Search for the cell housing the specified text and yield its [x, y] center coordinate. 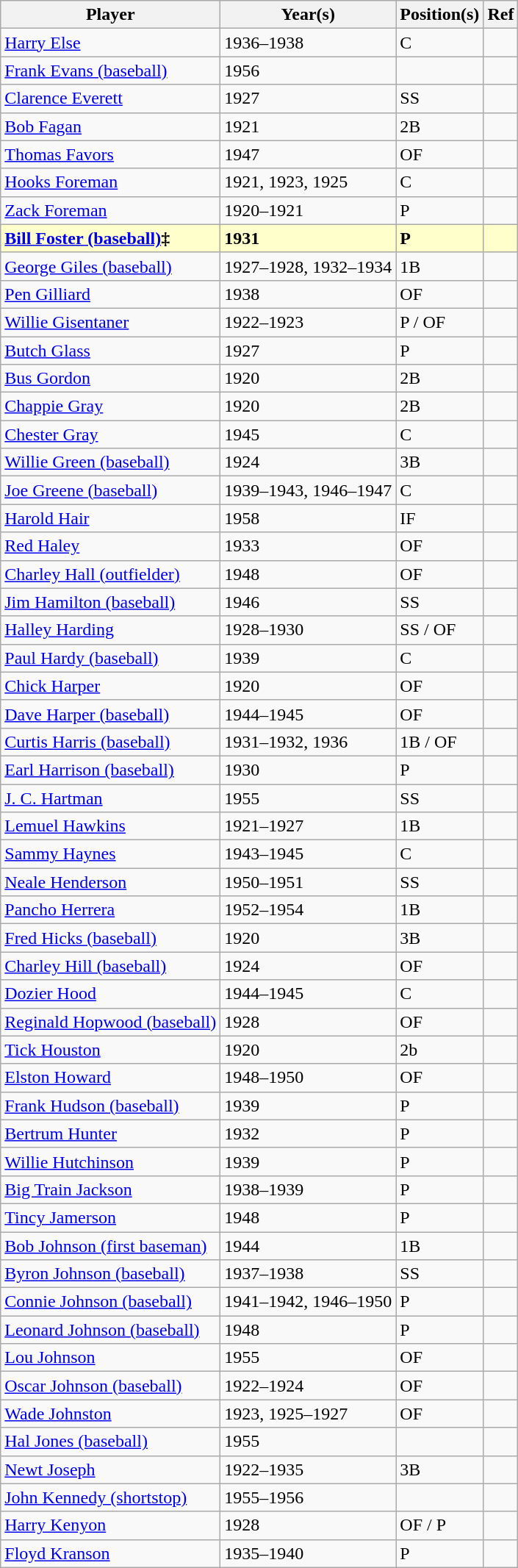
Pen Gilliard [110, 294]
Connie Johnson (baseball) [110, 1302]
1939–1943, 1946–1947 [309, 490]
1955–1956 [309, 1497]
1922–1935 [309, 1469]
1948–1950 [309, 1078]
SS / OF [439, 630]
Willie Green (baseball) [110, 462]
1958 [309, 518]
1931–1932, 1936 [309, 742]
2b [439, 1050]
Floyd Kranson [110, 1553]
Big Train Jackson [110, 1189]
Leonard Johnson (baseball) [110, 1330]
Tick Houston [110, 1050]
1930 [309, 770]
Dozier Hood [110, 994]
Elston Howard [110, 1078]
1921 [309, 126]
Lemuel Hawkins [110, 826]
1943–1945 [309, 854]
Halley Harding [110, 630]
Joe Greene (baseball) [110, 490]
George Giles (baseball) [110, 266]
Bus Gordon [110, 379]
Willie Gisentaner [110, 322]
Neale Henderson [110, 882]
1947 [309, 154]
1933 [309, 546]
Year(s) [309, 15]
Lou Johnson [110, 1358]
1946 [309, 602]
Ref [501, 15]
Player [110, 15]
Chester Gray [110, 434]
1920–1921 [309, 210]
1935–1940 [309, 1553]
Hooks Foreman [110, 182]
1941–1942, 1946–1950 [309, 1302]
Harry Kenyon [110, 1525]
Chick Harper [110, 686]
Position(s) [439, 15]
Harry Else [110, 43]
Paul Hardy (baseball) [110, 658]
1944 [309, 1246]
1B / OF [439, 742]
1931 [309, 238]
Hal Jones (baseball) [110, 1442]
Newt Joseph [110, 1469]
Zack Foreman [110, 210]
1922–1923 [309, 322]
Bertrum Hunter [110, 1134]
Oscar Johnson (baseball) [110, 1386]
1945 [309, 434]
Charley Hall (outfielder) [110, 574]
1936–1938 [309, 43]
Harold Hair [110, 518]
Sammy Haynes [110, 854]
Red Haley [110, 546]
1927–1928, 1932–1934 [309, 266]
Thomas Favors [110, 154]
1921, 1923, 1925 [309, 182]
1950–1951 [309, 882]
Butch Glass [110, 351]
IF [439, 518]
Earl Harrison (baseball) [110, 770]
J. C. Hartman [110, 798]
1938–1939 [309, 1189]
Frank Evans (baseball) [110, 71]
1952–1954 [309, 910]
Bill Foster (baseball)‡ [110, 238]
1922–1924 [309, 1386]
Chappie Gray [110, 407]
1921–1927 [309, 826]
Charley Hill (baseball) [110, 966]
Clarence Everett [110, 99]
Bob Johnson (first baseman) [110, 1246]
1938 [309, 294]
OF / P [439, 1525]
Curtis Harris (baseball) [110, 742]
Dave Harper (baseball) [110, 714]
John Kennedy (shortstop) [110, 1497]
Willie Hutchinson [110, 1161]
Jim Hamilton (baseball) [110, 602]
Frank Hudson (baseball) [110, 1106]
1923, 1925–1927 [309, 1414]
Reginald Hopwood (baseball) [110, 1022]
Byron Johnson (baseball) [110, 1274]
Wade Johnston [110, 1414]
Pancho Herrera [110, 910]
P / OF [439, 322]
1932 [309, 1134]
1956 [309, 71]
1937–1938 [309, 1274]
Fred Hicks (baseball) [110, 938]
1928–1930 [309, 630]
Bob Fagan [110, 126]
Tincy Jamerson [110, 1217]
